Identify which cell holds the provided text, then report its [x, y] central coordinate. 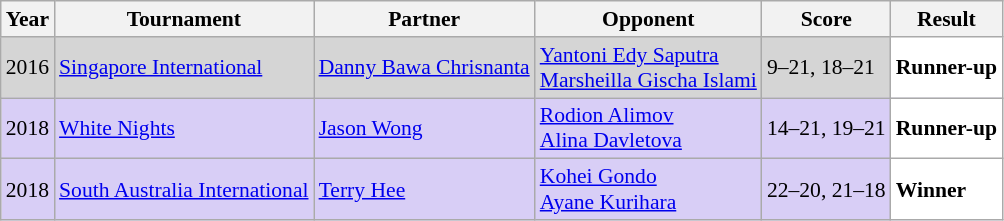
2016 [28, 68]
Rodion Alimov Alina Davletova [648, 128]
Tournament [184, 19]
Singapore International [184, 68]
22–20, 21–18 [826, 190]
Danny Bawa Chrisnanta [424, 68]
14–21, 19–21 [826, 128]
Terry Hee [424, 190]
Year [28, 19]
Kohei Gondo Ayane Kurihara [648, 190]
Yantoni Edy Saputra Marsheilla Gischa Islami [648, 68]
Opponent [648, 19]
Score [826, 19]
Partner [424, 19]
White Nights [184, 128]
Result [946, 19]
Jason Wong [424, 128]
Winner [946, 190]
9–21, 18–21 [826, 68]
South Australia International [184, 190]
